Extract the [X, Y] coordinate from the center of the cell holding the provided text.  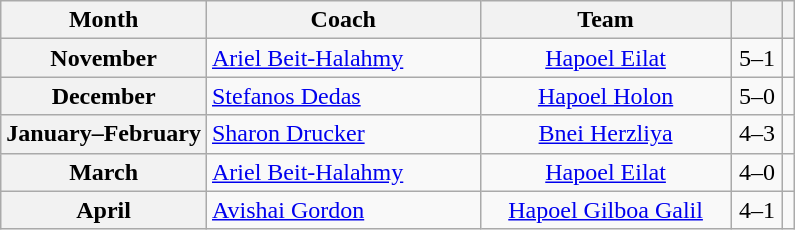
Month [104, 20]
4–0 [757, 172]
December [104, 96]
Avishai Gordon [343, 210]
Stefanos Dedas [343, 96]
April [104, 210]
5–0 [757, 96]
Hapoel Holon [606, 96]
4–3 [757, 134]
January–February [104, 134]
4–1 [757, 210]
5–1 [757, 58]
Coach [343, 20]
Bnei Herzliya [606, 134]
November [104, 58]
Team [606, 20]
Hapoel Gilboa Galil [606, 210]
Sharon Drucker [343, 134]
March [104, 172]
